Extract the (x, y) coordinate from the center of the cell holding the provided text.  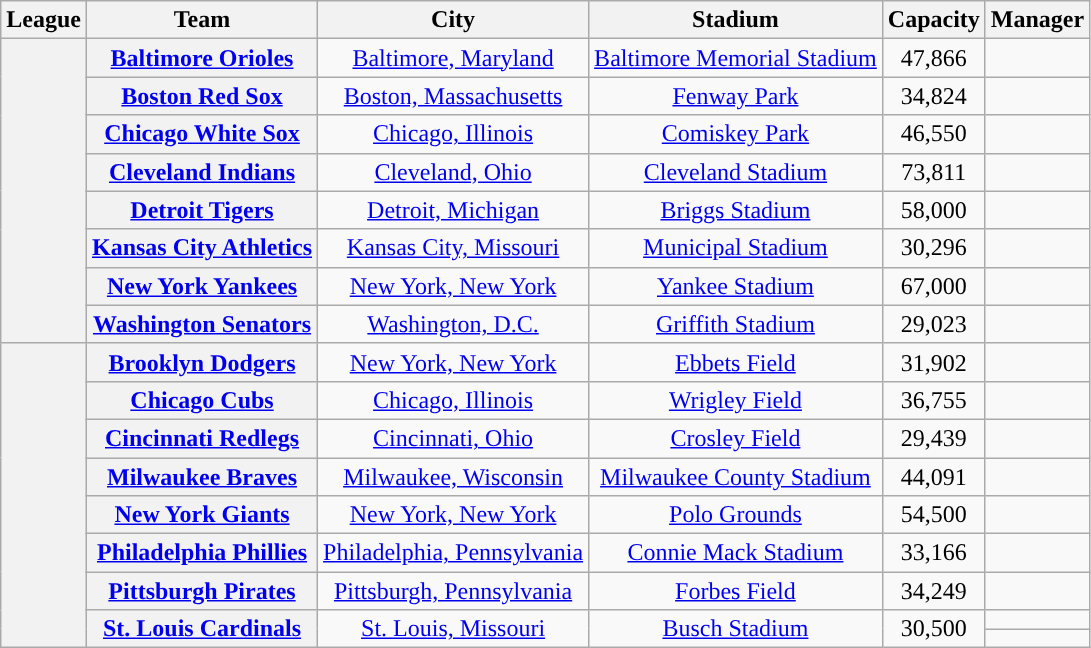
30,500 (934, 629)
Chicago Cubs (202, 400)
Crosley Field (736, 438)
Cleveland Indians (202, 172)
Washington Senators (202, 324)
St. Louis, Missouri (454, 629)
Municipal Stadium (736, 248)
Cincinnati Redlegs (202, 438)
Milwaukee County Stadium (736, 477)
Detroit Tigers (202, 210)
Capacity (934, 20)
Kansas City Athletics (202, 248)
30,296 (934, 248)
34,249 (934, 591)
New York Giants (202, 515)
34,824 (934, 96)
Boston Red Sox (202, 96)
67,000 (934, 286)
Wrigley Field (736, 400)
Yankee Stadium (736, 286)
New York Yankees (202, 286)
Cleveland, Ohio (454, 172)
Forbes Field (736, 591)
Ebbets Field (736, 362)
Detroit, Michigan (454, 210)
Brooklyn Dodgers (202, 362)
Philadelphia Phillies (202, 553)
29,439 (934, 438)
Griffith Stadium (736, 324)
Baltimore, Maryland (454, 58)
Milwaukee, Wisconsin (454, 477)
Cleveland Stadium (736, 172)
73,811 (934, 172)
Baltimore Orioles (202, 58)
Washington, D.C. (454, 324)
Philadelphia, Pennsylvania (454, 553)
Stadium (736, 20)
City (454, 20)
29,023 (934, 324)
54,500 (934, 515)
Manager (1037, 20)
Connie Mack Stadium (736, 553)
Fenway Park (736, 96)
58,000 (934, 210)
31,902 (934, 362)
Boston, Massachusetts (454, 96)
Busch Stadium (736, 629)
League (44, 20)
Kansas City, Missouri (454, 248)
Polo Grounds (736, 515)
33,166 (934, 553)
Cincinnati, Ohio (454, 438)
Milwaukee Braves (202, 477)
Pittsburgh, Pennsylvania (454, 591)
Briggs Stadium (736, 210)
Pittsburgh Pirates (202, 591)
Team (202, 20)
44,091 (934, 477)
St. Louis Cardinals (202, 629)
Baltimore Memorial Stadium (736, 58)
47,866 (934, 58)
Comiskey Park (736, 134)
46,550 (934, 134)
Chicago White Sox (202, 134)
36,755 (934, 400)
